Scan for the cell matching the given text and deliver its [X, Y] coordinate at center. 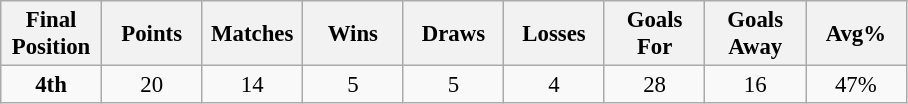
Matches [252, 34]
Goals For [654, 34]
16 [756, 85]
Final Position [52, 34]
Avg% [856, 34]
Losses [554, 34]
28 [654, 85]
47% [856, 85]
14 [252, 85]
Wins [354, 34]
Goals Away [756, 34]
20 [152, 85]
4th [52, 85]
Points [152, 34]
Draws [454, 34]
4 [554, 85]
